Return [X, Y] of the center of cell containing provided text 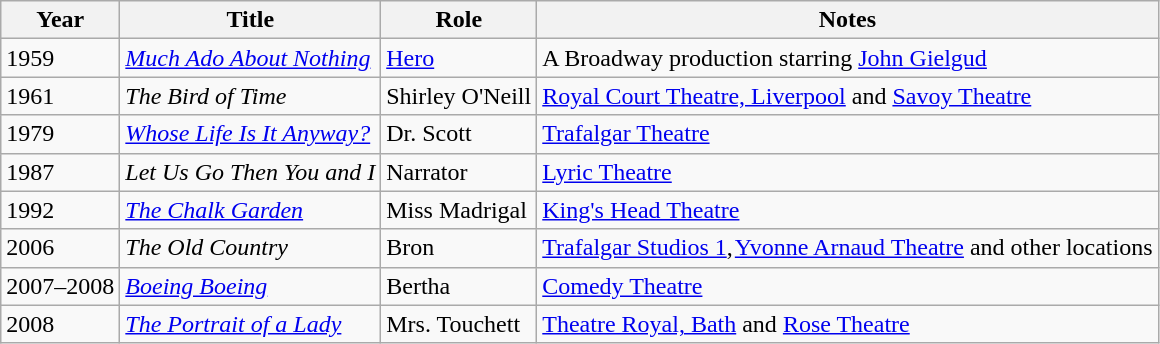
1992 [60, 210]
2007–2008 [60, 286]
1987 [60, 172]
The Old Country [250, 248]
Theatre Royal, Bath and Rose Theatre [848, 324]
Notes [848, 20]
Year [60, 20]
Lyric Theatre [848, 172]
Miss Madrigal [459, 210]
Bertha [459, 286]
2008 [60, 324]
Boeing Boeing [250, 286]
Let Us Go Then You and I [250, 172]
Trafalgar Studios 1, Yvonne Arnaud Theatre and other locations [848, 248]
Royal Court Theatre, Liverpool and Savoy Theatre [848, 96]
Bron [459, 248]
Shirley O'Neill [459, 96]
Role [459, 20]
The Bird of Time [250, 96]
The Chalk Garden [250, 210]
2006 [60, 248]
Whose Life Is It Anyway? [250, 134]
Title [250, 20]
Dr. Scott [459, 134]
Comedy Theatre [848, 286]
The Portrait of a Lady [250, 324]
1961 [60, 96]
Narrator [459, 172]
King's Head Theatre [848, 210]
Much Ado About Nothing [250, 58]
1959 [60, 58]
Mrs. Touchett [459, 324]
Hero [459, 58]
A Broadway production starring John Gielgud [848, 58]
Trafalgar Theatre [848, 134]
1979 [60, 134]
